Provide the [x, y] coordinate of the cell's center where the given text is located.  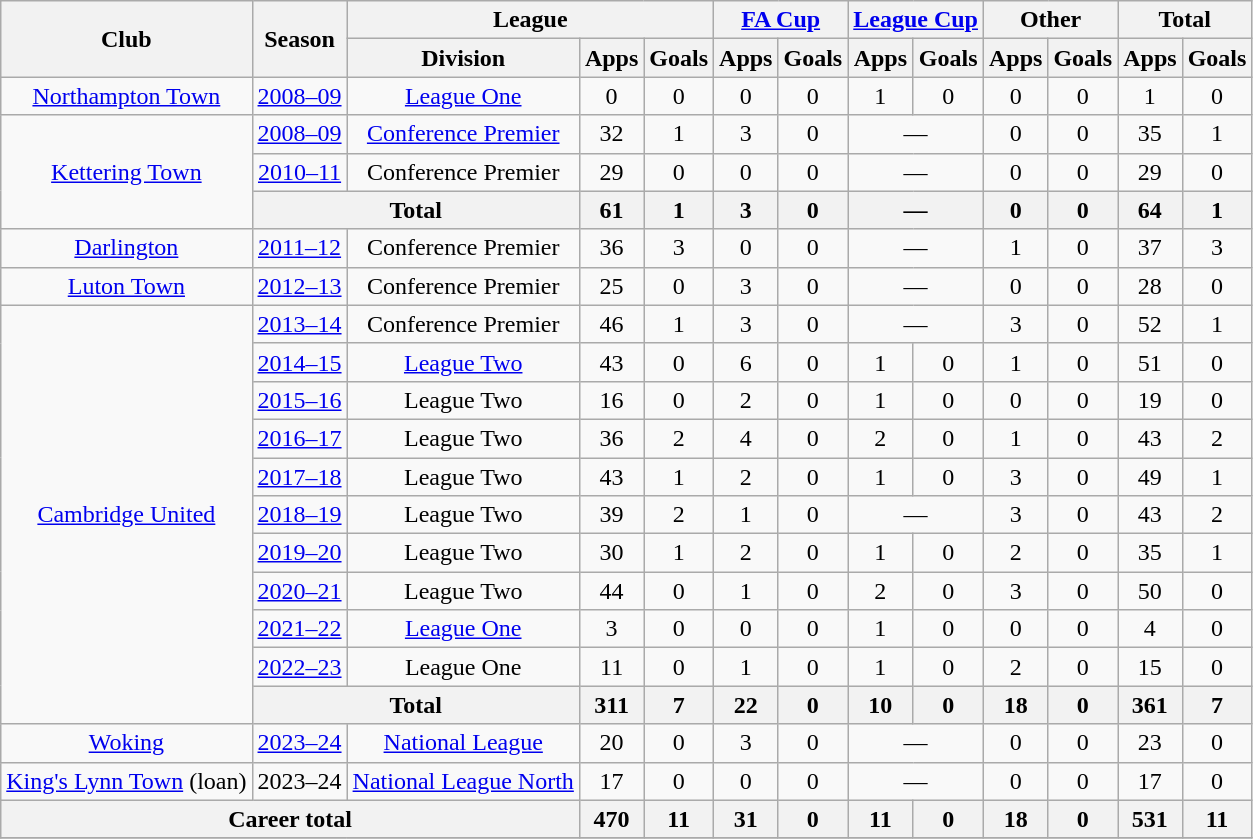
Kettering Town [126, 172]
46 [611, 324]
470 [611, 819]
2010–11 [300, 172]
44 [611, 591]
6 [746, 362]
51 [1150, 362]
37 [1150, 248]
2020–21 [300, 591]
531 [1150, 819]
49 [1150, 477]
FA Cup [781, 20]
25 [611, 286]
32 [611, 134]
Woking [126, 743]
52 [1150, 324]
50 [1150, 591]
Cambridge United [126, 514]
Club [126, 39]
2013–14 [300, 324]
10 [880, 705]
League Cup [916, 20]
61 [611, 210]
2017–18 [300, 477]
2016–17 [300, 438]
2011–12 [300, 248]
Season [300, 39]
Career total [290, 819]
30 [611, 553]
64 [1150, 210]
Darlington [126, 248]
2019–20 [300, 553]
2012–13 [300, 286]
311 [611, 705]
31 [746, 819]
Northampton Town [126, 96]
National League North [463, 781]
16 [611, 400]
2022–23 [300, 667]
15 [1150, 667]
361 [1150, 705]
League [530, 20]
Luton Town [126, 286]
22 [746, 705]
2018–19 [300, 515]
2021–22 [300, 629]
28 [1150, 286]
2014–15 [300, 362]
39 [611, 515]
King's Lynn Town (loan) [126, 781]
Division [463, 58]
19 [1150, 400]
20 [611, 743]
Other [1050, 20]
2015–16 [300, 400]
National League [463, 743]
23 [1150, 743]
